Return [x, y] of the center of cell containing provided text 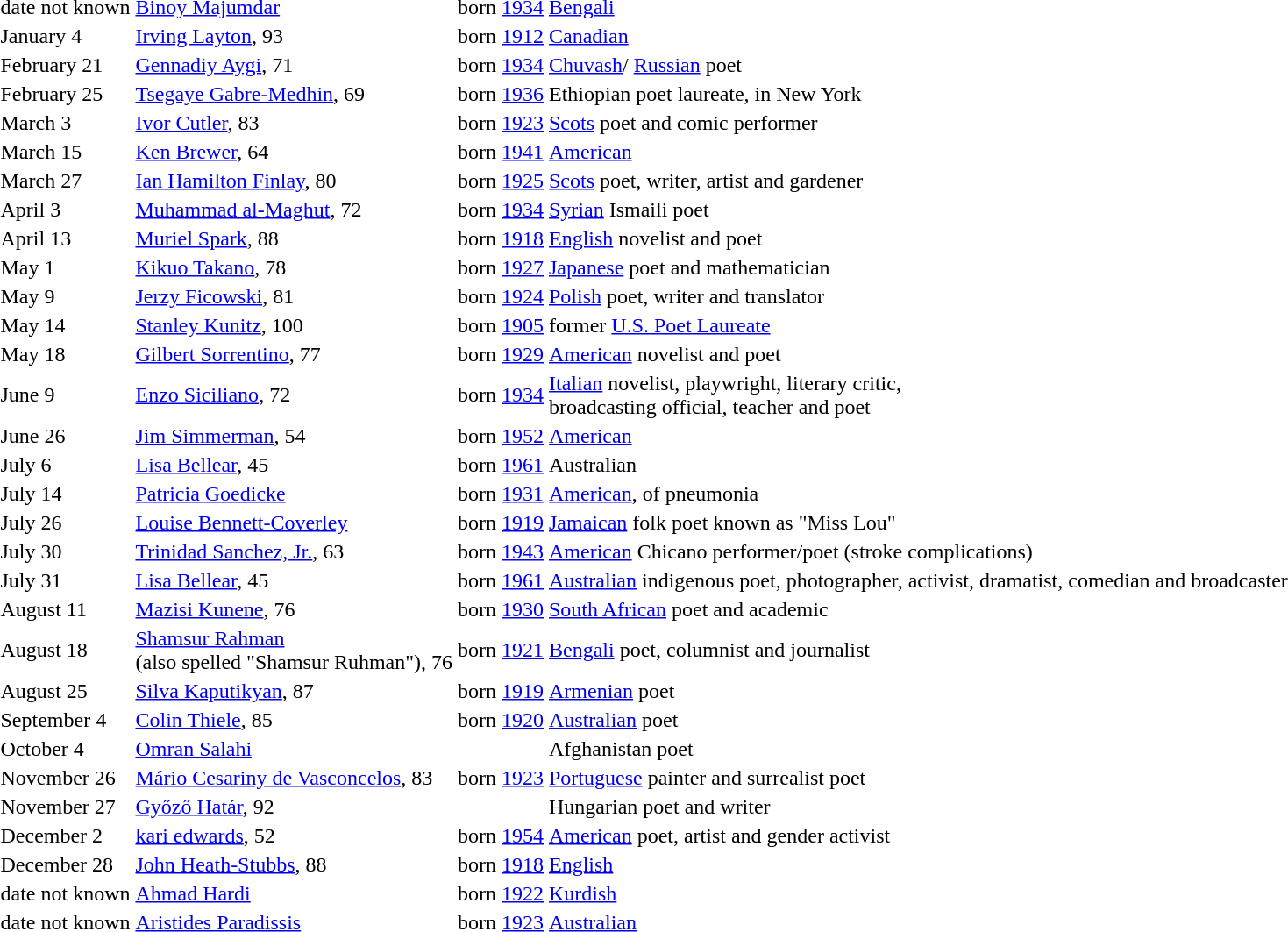
born 1925 [502, 181]
Mário Cesariny de Vasconcelos, 83 [295, 778]
Ian Hamilton Finlay, 80 [295, 181]
born 1924 [502, 296]
Omran Salahi [295, 749]
born 1912 [502, 36]
born 1905 [502, 325]
born 1927 [502, 267]
Jim Simmerman, 54 [295, 436]
Ahmad Hardi [295, 893]
born 1920 [502, 720]
Győző Határ, 92 [295, 807]
Tsegaye Gabre-Medhin, 69 [295, 94]
kari edwards, 52 [295, 836]
born 1929 [502, 354]
John Heath-Stubbs, 88 [295, 864]
born 1922 [502, 893]
Silva Kaputikyan, 87 [295, 691]
Ivor Cutler, 83 [295, 123]
Jerzy Ficowski, 81 [295, 296]
born 1921 [502, 651]
Gennadiy Aygi, 71 [295, 65]
born 1931 [502, 494]
Ken Brewer, 64 [295, 152]
born 1954 [502, 836]
Trinidad Sanchez, Jr., 63 [295, 551]
Irving Layton, 93 [295, 36]
Shamsur Rahman (also spelled "Shamsur Ruhman"), 76 [295, 651]
Gilbert Sorrentino, 77 [295, 354]
born 1943 [502, 551]
Patricia Goedicke [295, 494]
born 1952 [502, 436]
born 1930 [502, 609]
Louise Bennett-Coverley [295, 523]
Enzo Siciliano, 72 [295, 395]
Muhammad al-Maghut, 72 [295, 210]
born 1941 [502, 152]
born 1936 [502, 94]
Stanley Kunitz, 100 [295, 325]
Kikuo Takano, 78 [295, 267]
Colin Thiele, 85 [295, 720]
Muriel Spark, 88 [295, 238]
Mazisi Kunene, 76 [295, 609]
